Identify which cell holds the provided text, then report its [X, Y] central coordinate. 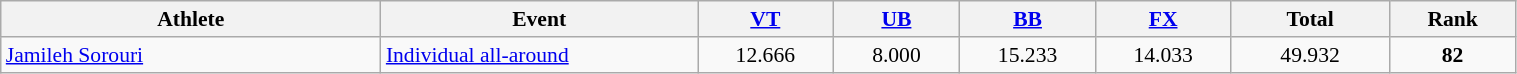
Rank [1452, 19]
82 [1452, 55]
BB [1028, 19]
49.932 [1310, 55]
Event [540, 19]
Jamileh Sorouri [191, 55]
14.033 [1163, 55]
15.233 [1028, 55]
UB [896, 19]
Athlete [191, 19]
VT [766, 19]
FX [1163, 19]
12.666 [766, 55]
8.000 [896, 55]
Total [1310, 19]
Individual all-around [540, 55]
